From the cell containing the given text, extract its center point as [x, y] coordinate. 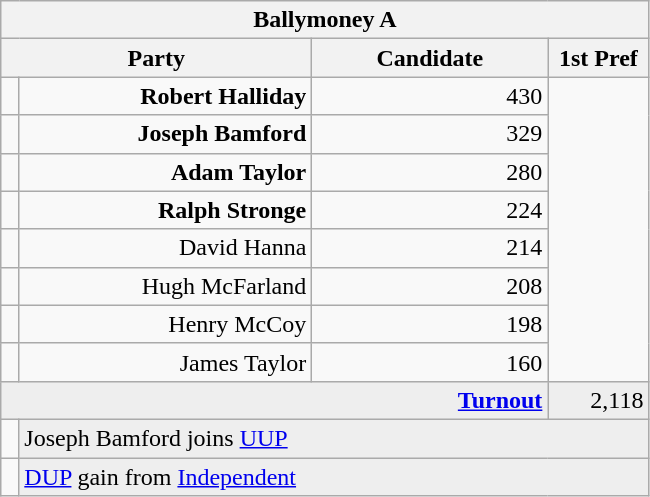
Henry McCoy [166, 324]
DUP gain from Independent [334, 477]
Adam Taylor [166, 172]
Joseph Bamford joins UUP [334, 438]
208 [430, 286]
2,118 [598, 400]
David Hanna [166, 248]
Party [156, 58]
430 [430, 96]
1st Pref [598, 58]
Ballymoney A [325, 20]
Ralph Stronge [166, 210]
224 [430, 210]
Candidate [430, 58]
160 [430, 362]
James Taylor [166, 362]
Hugh McFarland [166, 286]
280 [430, 172]
214 [430, 248]
329 [430, 134]
198 [430, 324]
Joseph Bamford [166, 134]
Robert Halliday [166, 96]
Turnout [274, 400]
